Output the [X, Y] coordinate of the center of the cell containing the given text.  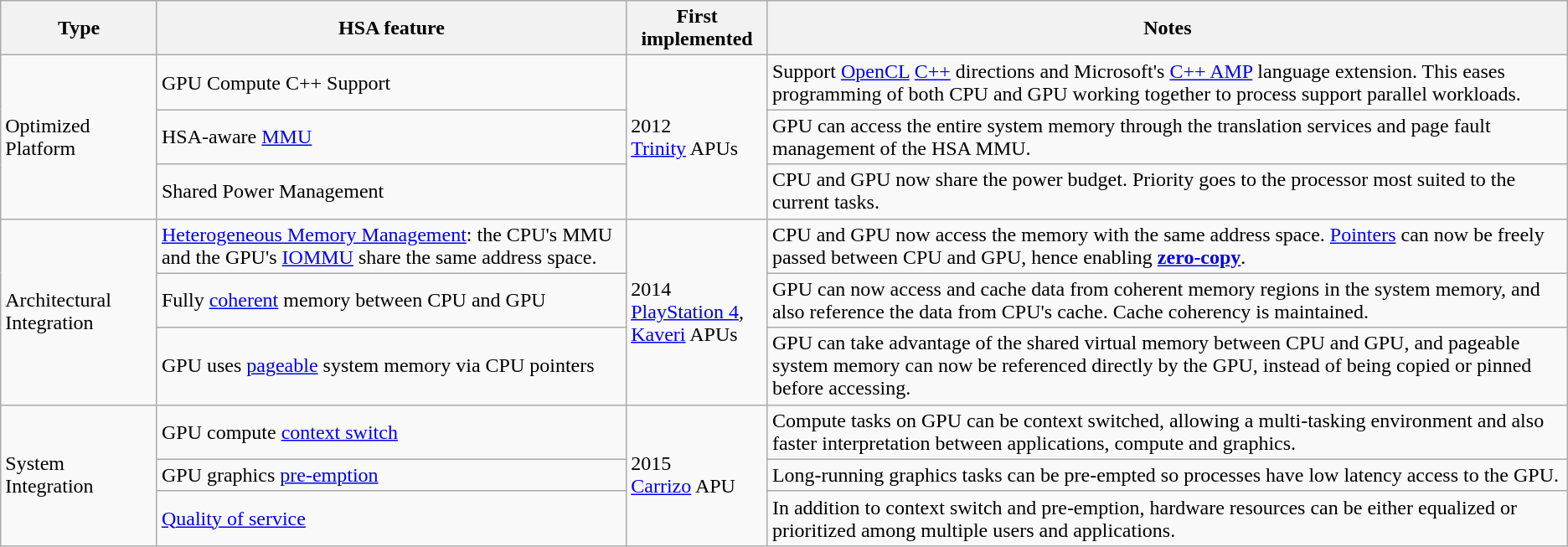
CPU and GPU now share the power budget. Priority goes to the processor most suited to the current tasks. [1168, 191]
In addition to context switch and pre-emption, hardware resources can be either equalized or prioritized among multiple users and applications. [1168, 518]
GPU graphics pre-emption [391, 475]
2014PlayStation 4,Kaveri APUs [697, 312]
HSA-aware MMU [391, 137]
Long-running graphics tasks can be pre-empted so processes have low latency access to the GPU. [1168, 475]
Optimized Platform [79, 137]
Fully coherent memory between CPU and GPU [391, 300]
Shared Power Management [391, 191]
CPU and GPU now access the memory with the same address space. Pointers can now be freely passed between CPU and GPU, hence enabling zero-copy. [1168, 246]
First implemented [697, 28]
GPU can access the entire system memory through the translation services and page fault management of the HSA MMU. [1168, 137]
Architectural Integration [79, 312]
Notes [1168, 28]
Heterogeneous Memory Management: the CPU's MMU and the GPU's IOMMU share the same address space. [391, 246]
Quality of service [391, 518]
GPU compute context switch [391, 432]
System Integration [79, 475]
2015Carrizo APU [697, 475]
HSA feature [391, 28]
Type [79, 28]
GPU Compute C++ Support [391, 82]
GPU uses pageable system memory via CPU pointers [391, 366]
2012Trinity APUs [697, 137]
